Pinpoint the cell where the given text exists, returning its [x, y] midpoint coordinate. 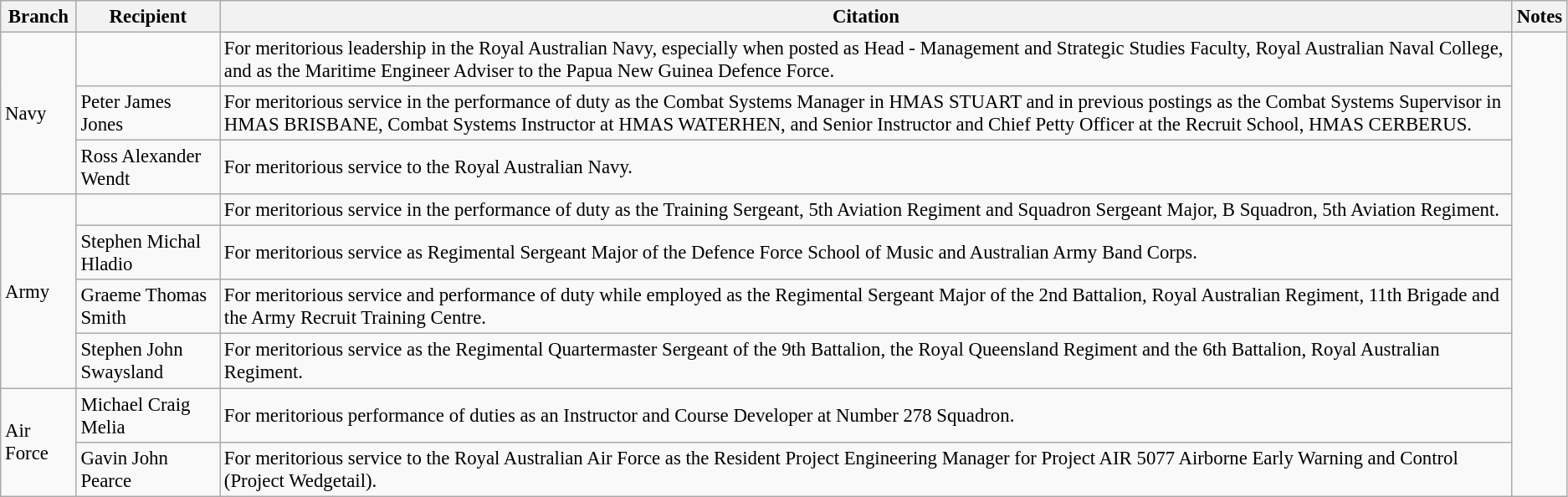
Peter James Jones [147, 114]
Citation [865, 17]
Navy [38, 114]
Air Force [38, 442]
Ross Alexander Wendt [147, 167]
Recipient [147, 17]
Army [38, 291]
Stephen John Swaysland [147, 361]
Stephen Michal Hladio [147, 253]
For meritorious performance of duties as an Instructor and Course Developer at Number 278 Squadron. [865, 415]
Gavin John Pearce [147, 469]
Michael Craig Melia [147, 415]
For meritorious service as Regimental Sergeant Major of the Defence Force School of Music and Australian Army Band Corps. [865, 253]
Graeme Thomas Smith [147, 306]
Notes [1540, 17]
Branch [38, 17]
For meritorious service to the Royal Australian Navy. [865, 167]
